Output the (x, y) coordinate of the center of the cell containing the given text.  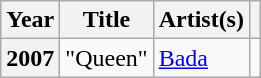
Bada (201, 58)
2007 (30, 58)
Artist(s) (201, 20)
Year (30, 20)
Title (106, 20)
"Queen" (106, 58)
